Locate the cell with the specified text and output its [X, Y] center coordinate. 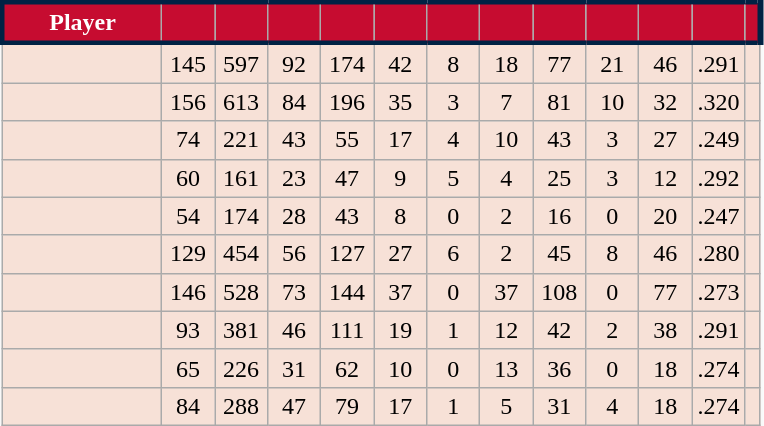
36 [560, 368]
74 [188, 140]
.273 [718, 292]
144 [348, 292]
156 [188, 102]
73 [294, 292]
81 [560, 102]
454 [240, 254]
528 [240, 292]
129 [188, 254]
21 [612, 63]
146 [188, 292]
9 [400, 178]
613 [240, 102]
597 [240, 63]
Player [82, 22]
226 [240, 368]
25 [560, 178]
108 [560, 292]
79 [348, 406]
32 [666, 102]
145 [188, 63]
65 [188, 368]
60 [188, 178]
23 [294, 178]
38 [666, 330]
288 [240, 406]
.292 [718, 178]
221 [240, 140]
93 [188, 330]
35 [400, 102]
381 [240, 330]
127 [348, 254]
28 [294, 216]
20 [666, 216]
6 [454, 254]
56 [294, 254]
13 [506, 368]
55 [348, 140]
19 [400, 330]
45 [560, 254]
92 [294, 63]
111 [348, 330]
54 [188, 216]
62 [348, 368]
.320 [718, 102]
.280 [718, 254]
16 [560, 216]
.249 [718, 140]
161 [240, 178]
7 [506, 102]
196 [348, 102]
.247 [718, 216]
